Pinpoint the cell where the given text exists, returning its [x, y] midpoint coordinate. 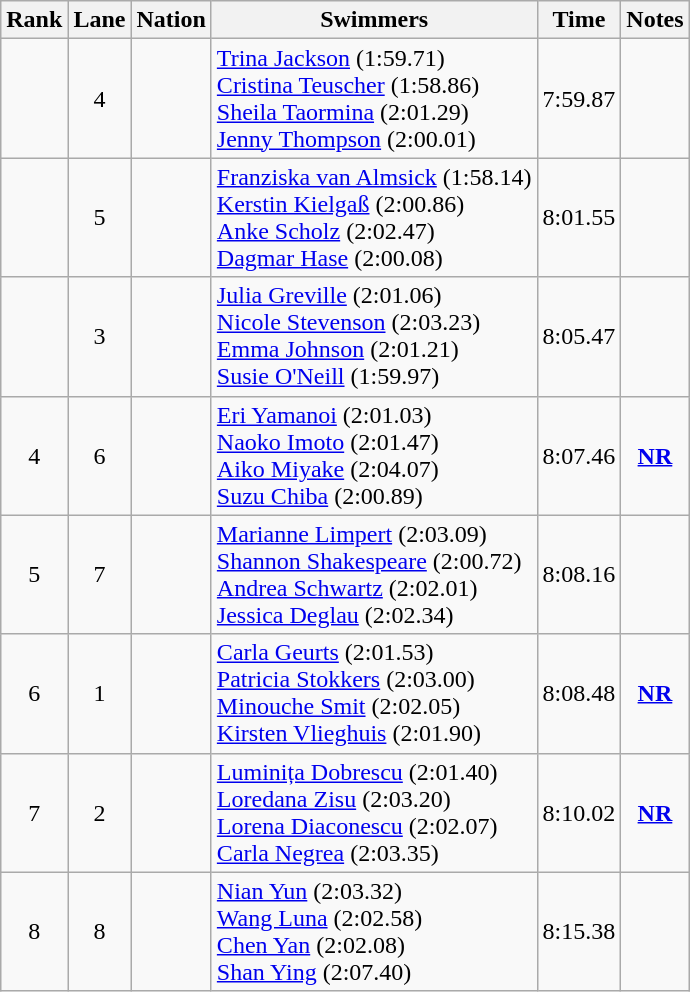
Rank [34, 20]
Nation [171, 20]
8:08.48 [579, 694]
Luminița Dobrescu (2:01.40)Loredana Zisu (2:03.20)Lorena Diaconescu (2:02.07)Carla Negrea (2:03.35) [374, 812]
Lane [100, 20]
8:07.46 [579, 456]
Julia Greville (2:01.06)Nicole Stevenson (2:03.23)Emma Johnson (2:01.21)Susie O'Neill (1:59.97) [374, 336]
8:08.16 [579, 574]
8:10.02 [579, 812]
Nian Yun (2:03.32)Wang Luna (2:02.58)Chen Yan (2:02.08)Shan Ying (2:07.40) [374, 932]
Swimmers [374, 20]
Time [579, 20]
3 [100, 336]
Franziska van Almsick (1:58.14)Kerstin Kielgaß (2:00.86)Anke Scholz (2:02.47)Dagmar Hase (2:00.08) [374, 218]
Trina Jackson (1:59.71)Cristina Teuscher (1:58.86)Sheila Taormina (2:01.29)Jenny Thompson (2:00.01) [374, 98]
8:01.55 [579, 218]
8:15.38 [579, 932]
8:05.47 [579, 336]
Eri Yamanoi (2:01.03)Naoko Imoto (2:01.47)Aiko Miyake (2:04.07)Suzu Chiba (2:00.89) [374, 456]
1 [100, 694]
2 [100, 812]
Notes [655, 20]
Marianne Limpert (2:03.09)Shannon Shakespeare (2:00.72)Andrea Schwartz (2:02.01)Jessica Deglau (2:02.34) [374, 574]
Carla Geurts (2:01.53)Patricia Stokkers (2:03.00)Minouche Smit (2:02.05)Kirsten Vlieghuis (2:01.90) [374, 694]
7:59.87 [579, 98]
